Detect which cell encompasses the target text, then output its [X, Y] center coordinate. 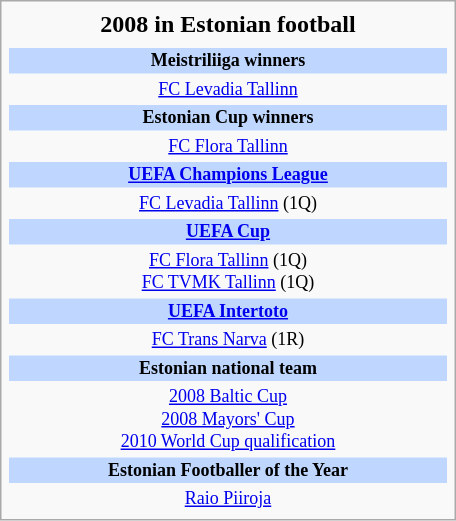
Estonian Cup winners [228, 118]
FC Levadia Tallinn (1Q) [228, 204]
FC Flora Tallinn (1Q) FC TVMK Tallinn (1Q) [228, 272]
FC Flora Tallinn [228, 147]
2008 Baltic Cup2008 Mayors' Cup2010 World Cup qualification [228, 419]
UEFA Intertoto [228, 312]
Meistriliiga winners [228, 61]
UEFA Cup [228, 232]
2008 in Estonian football [228, 24]
FC Trans Narva (1R) [228, 340]
Estonian national team [228, 369]
Raio Piiroja [228, 499]
UEFA Champions League [228, 175]
FC Levadia Tallinn [228, 90]
Estonian Footballer of the Year [228, 471]
